Search for the cell housing the specified text and yield its [x, y] center coordinate. 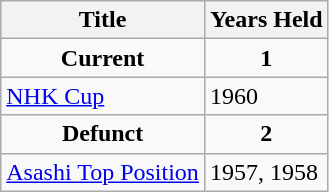
2 [266, 134]
1957, 1958 [266, 172]
NHK Cup [103, 96]
1 [266, 58]
Defunct [103, 134]
Title [103, 20]
Asashi Top Position [103, 172]
1960 [266, 96]
Years Held [266, 20]
Current [103, 58]
